From the cell containing the given text, extract its center point as (X, Y) coordinate. 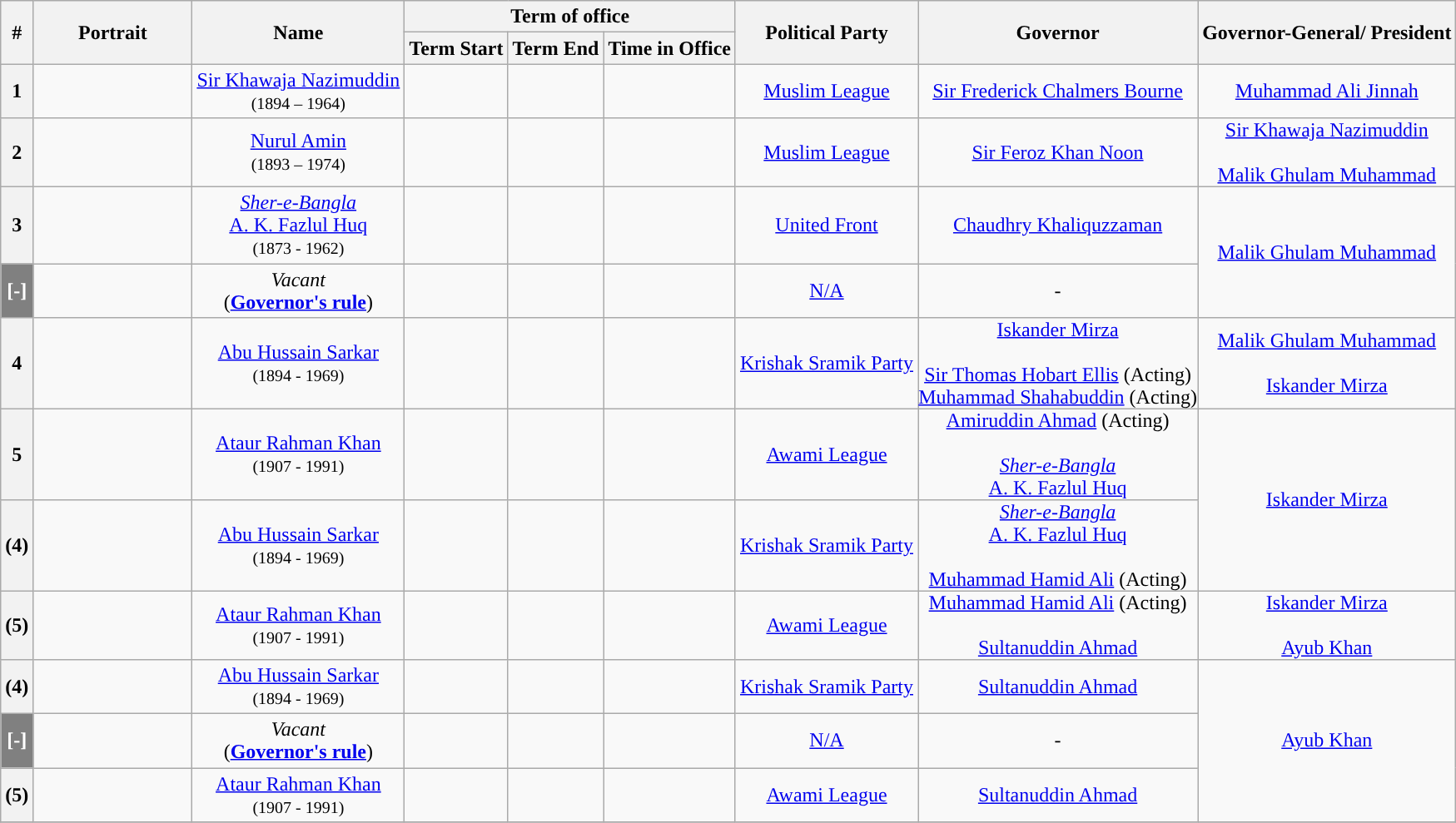
Sher-e-BanglaA. K. Fazlul HuqMuhammad Hamid Ali (Acting) (1058, 546)
Term Start (456, 48)
3 (17, 225)
Term of office (570, 17)
Governor-General/ President (1327, 32)
Malik Ghulam MuhammadIskander Mirza (1327, 364)
1 (17, 92)
Iskander Mirza (1327, 499)
# (17, 32)
Sir Khawaja NazimuddinMalik Ghulam Muhammad (1327, 152)
Portrait (113, 32)
5 (17, 454)
Governor (1058, 32)
Term End (556, 48)
Sher-e-BanglaA. K. Fazlul Huq(1873 - 1962) (298, 225)
Name (298, 32)
Sir Khawaja Nazimuddin(1894 – 1964) (298, 92)
Nurul Amin(1893 – 1974) (298, 152)
United Front (826, 225)
Muhammad Hamid Ali (Acting)Sultanuddin Ahmad (1058, 625)
Sir Feroz Khan Noon (1058, 152)
Time in Office (669, 48)
Iskander MirzaAyub Khan (1327, 625)
4 (17, 364)
2 (17, 152)
Sir Frederick Chalmers Bourne (1058, 92)
Ayub Khan (1327, 741)
Amiruddin Ahmad (Acting)Sher-e-BanglaA. K. Fazlul Huq (1058, 454)
Political Party (826, 32)
Muhammad Ali Jinnah (1327, 92)
Chaudhry Khaliquzzaman (1058, 225)
Iskander MirzaSir Thomas Hobart Ellis (Acting)Muhammad Shahabuddin (Acting) (1058, 364)
Malik Ghulam Muhammad (1327, 251)
